Pinpoint the cell where the given text exists, returning its (X, Y) midpoint coordinate. 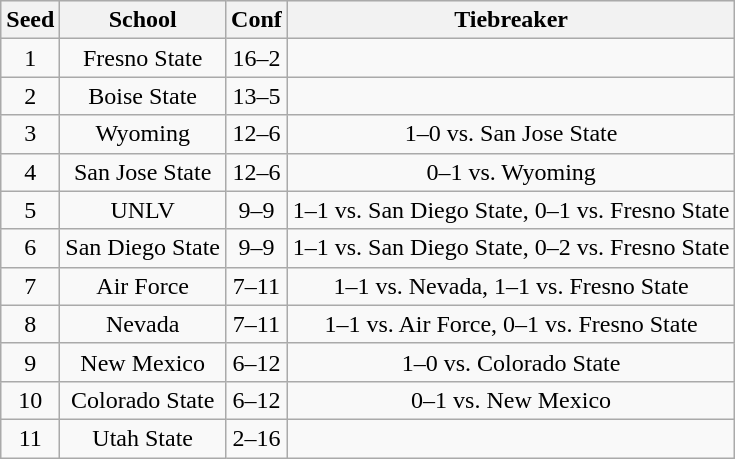
School (143, 20)
0–1 vs. Wyoming (511, 172)
Colorado State (143, 400)
1–1 vs. Nevada, 1–1 vs. Fresno State (511, 286)
8 (30, 324)
Fresno State (143, 58)
1–1 vs. Air Force, 0–1 vs. Fresno State (511, 324)
New Mexico (143, 362)
San Diego State (143, 248)
Conf (257, 20)
UNLV (143, 210)
5 (30, 210)
3 (30, 134)
Utah State (143, 438)
1–1 vs. San Diego State, 0–2 vs. Fresno State (511, 248)
9 (30, 362)
1–0 vs. San Jose State (511, 134)
Seed (30, 20)
2 (30, 96)
1 (30, 58)
2–16 (257, 438)
Wyoming (143, 134)
Boise State (143, 96)
6 (30, 248)
Air Force (143, 286)
11 (30, 438)
Tiebreaker (511, 20)
16–2 (257, 58)
10 (30, 400)
13–5 (257, 96)
1–1 vs. San Diego State, 0–1 vs. Fresno State (511, 210)
1–0 vs. Colorado State (511, 362)
San Jose State (143, 172)
Nevada (143, 324)
0–1 vs. New Mexico (511, 400)
7 (30, 286)
4 (30, 172)
